Find where the given text appears and provide that cell's center as [x, y] coordinate. 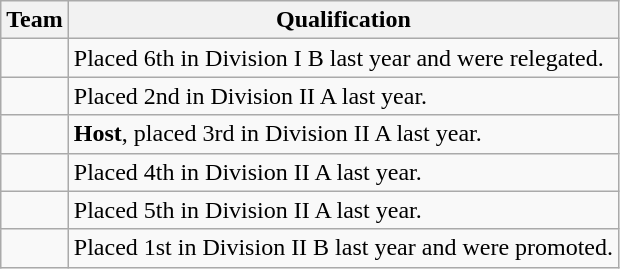
Team [35, 20]
Placed 6th in Division I B last year and were relegated. [343, 58]
Placed 1st in Division II B last year and were promoted. [343, 248]
Placed 5th in Division II A last year. [343, 210]
Host, placed 3rd in Division II A last year. [343, 134]
Placed 4th in Division II A last year. [343, 172]
Placed 2nd in Division II A last year. [343, 96]
Qualification [343, 20]
